Output the (X, Y) coordinate of the center of the cell containing the given text.  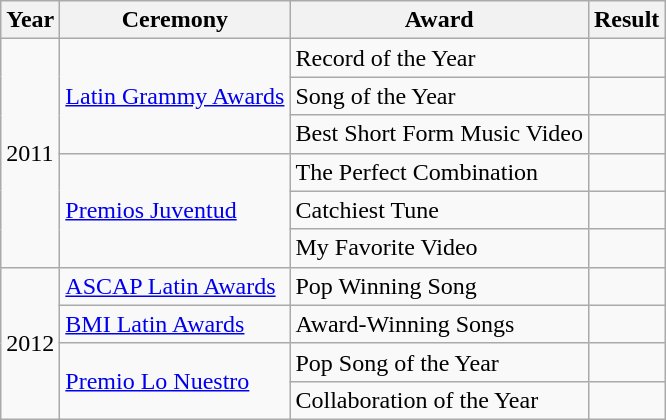
Premios Juventud (175, 210)
Result (626, 20)
Collaboration of the Year (440, 400)
2012 (30, 343)
Song of the Year (440, 96)
Ceremony (175, 20)
Year (30, 20)
BMI Latin Awards (175, 324)
Pop Winning Song (440, 286)
Award-Winning Songs (440, 324)
Record of the Year (440, 58)
Premio Lo Nuestro (175, 381)
ASCAP Latin Awards (175, 286)
2011 (30, 153)
Best Short Form Music Video (440, 134)
The Perfect Combination (440, 172)
Award (440, 20)
Catchiest Tune (440, 210)
Pop Song of the Year (440, 362)
My Favorite Video (440, 248)
Latin Grammy Awards (175, 96)
